Locate the cell with the specified text and output its (x, y) center coordinate. 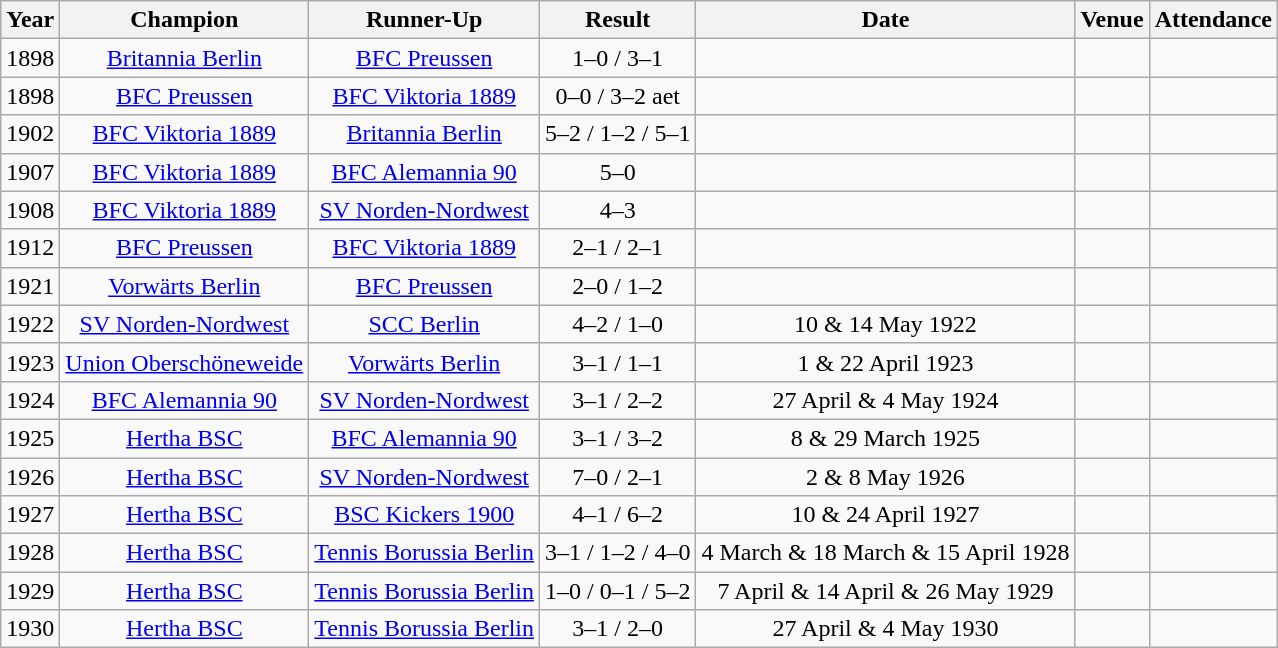
2 & 8 May 1926 (886, 477)
5–2 / 1–2 / 5–1 (618, 134)
10 & 24 April 1927 (886, 515)
1928 (30, 553)
Attendance (1213, 20)
1912 (30, 248)
Year (30, 20)
Union Oberschöneweide (184, 362)
1902 (30, 134)
1908 (30, 210)
Champion (184, 20)
0–0 / 3–2 aet (618, 96)
2–1 / 2–1 (618, 248)
1–0 / 3–1 (618, 58)
3–1 / 1–1 (618, 362)
4–2 / 1–0 (618, 324)
2–0 / 1–2 (618, 286)
3–1 / 3–2 (618, 438)
1922 (30, 324)
3–1 / 2–2 (618, 400)
1926 (30, 477)
4 March & 18 March & 15 April 1928 (886, 553)
27 April & 4 May 1930 (886, 629)
10 & 14 May 1922 (886, 324)
7 April & 14 April & 26 May 1929 (886, 591)
SCC Berlin (424, 324)
1927 (30, 515)
Result (618, 20)
Date (886, 20)
BSC Kickers 1900 (424, 515)
1–0 / 0–1 / 5–2 (618, 591)
7–0 / 2–1 (618, 477)
1924 (30, 400)
Venue (1112, 20)
1923 (30, 362)
4–3 (618, 210)
1 & 22 April 1923 (886, 362)
4–1 / 6–2 (618, 515)
27 April & 4 May 1924 (886, 400)
Runner-Up (424, 20)
1907 (30, 172)
1929 (30, 591)
1925 (30, 438)
5–0 (618, 172)
8 & 29 March 1925 (886, 438)
3–1 / 2–0 (618, 629)
1930 (30, 629)
1921 (30, 286)
3–1 / 1–2 / 4–0 (618, 553)
